Scan for the cell matching the given text and deliver its (X, Y) coordinate at center. 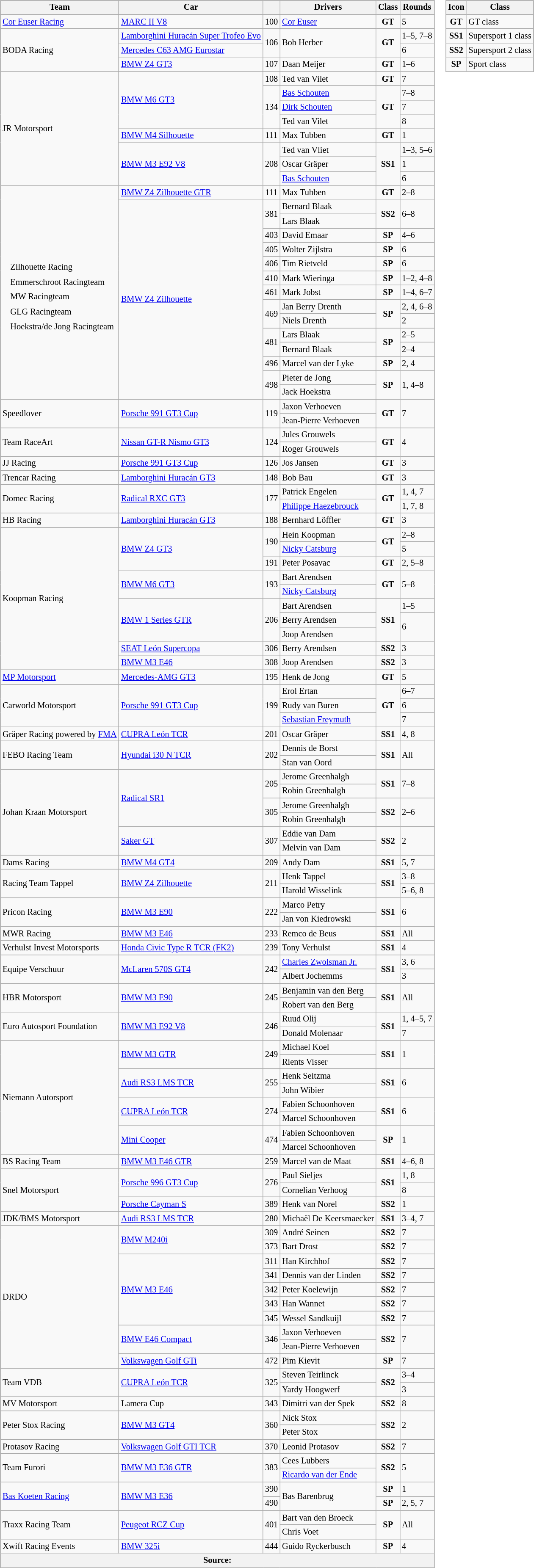
Cor Euser (328, 22)
Benjamin van den Berg (328, 991)
242 (271, 969)
Marco Petry (328, 905)
370 (271, 1447)
1, 4–8 (417, 385)
245 (271, 997)
199 (271, 705)
Peter Stox Racing (60, 1425)
Tim Rietveld (328, 264)
383 (271, 1468)
Volkswagen Golf GTi (191, 1361)
Charles Zwolsman Jr. (328, 962)
MWR Racing (60, 933)
Supersport 1 class (500, 36)
BMW 1 Series GTR (191, 620)
Porsche Cayman S (191, 1204)
1–3, 5–6 (417, 150)
Jan Berry Drenth (328, 306)
106 (271, 43)
2, 4, 6–8 (417, 306)
HBR Motorsport (60, 997)
Jan von Kiedrowski (328, 919)
Dennis de Borst (328, 748)
177 (271, 499)
108 (271, 79)
DRDO (60, 1297)
Niels Drenth (328, 321)
Daan Meijer (328, 64)
Icon (456, 8)
Bart Drost (328, 1247)
305 (271, 812)
206 (271, 620)
Philippe Haezebrouck (328, 506)
4, 8 (417, 734)
Verhulst Invest Motorsports (60, 948)
Erol Ertan (328, 691)
Nissan GT-R Nismo GT3 (191, 442)
Hoekstra/de Jong Racingteam (62, 326)
Mercedes C63 AMG Eurostar (191, 50)
Team VDB (60, 1383)
3, 6 (417, 962)
Cees Lubbers (328, 1461)
Team RaceArt (60, 442)
Racing Team Tappel (60, 884)
Saker GT (191, 841)
389 (271, 1204)
Team (60, 8)
308 (271, 663)
Melvin van Dam (328, 848)
MV Motorsport (60, 1404)
202 (271, 755)
410 (271, 278)
SEAT León Supercopa (191, 649)
444 (271, 1546)
Mark Jobst (328, 293)
2, 5, 7 (417, 1504)
2, 5–8 (417, 563)
2–6 (417, 812)
BMW M3 GT4 (191, 1425)
233 (271, 933)
Jules Grouwels (328, 435)
Honda Civic Type R TCR (FK2) (191, 948)
Car (191, 8)
126 (271, 464)
390 (271, 1489)
Albert Jochemms (328, 976)
Henk de Jong (328, 677)
1–6 (417, 64)
195 (271, 677)
1–5, 7–8 (417, 36)
Dams Racing (60, 862)
JR Motorsport (60, 129)
Bart van den Broeck (328, 1518)
Patrick Engelen (328, 492)
JJ Racing (60, 464)
148 (271, 478)
100 (271, 22)
Zilhouette Racing (62, 267)
1–5 (417, 606)
Rudy van Buren (328, 706)
342 (271, 1290)
3–4 (417, 1375)
6–8 (417, 214)
346 (271, 1339)
Dimitri van der Spek (328, 1404)
1–4, 6–7 (417, 293)
124 (271, 442)
211 (271, 884)
134 (271, 108)
Bob Bau (328, 478)
Chris Voet (328, 1532)
Equipe Verschuur (60, 969)
Mercedes-AMG GT3 (191, 677)
Roger Grouwels (328, 449)
Traxx Racing Team (60, 1525)
208 (271, 164)
Ted van Vliet (328, 150)
Marcel van der Lyke (328, 364)
Andy Dam (328, 862)
5–6, 8 (417, 891)
BMW M4 Silhouette (191, 136)
306 (271, 649)
BMW Z4 Zilhouette GTR (191, 193)
401 (271, 1525)
222 (271, 912)
3–4, 7 (417, 1218)
Sport class (500, 64)
Steven Teirlinck (328, 1375)
Eddie van Dam (328, 834)
Bas Barenbrug (328, 1496)
Mini Cooper (191, 1140)
239 (271, 948)
Ruud Olij (328, 1019)
BODA Racing (60, 50)
FEBO Racing Team (60, 755)
BMW E46 Compact (191, 1339)
Radical RXC GT3 (191, 499)
205 (271, 784)
Euro Autosport Foundation (60, 1026)
325 (271, 1383)
405 (271, 250)
Rounds (417, 8)
360 (271, 1425)
1–2, 4–8 (417, 278)
Han Wannet (328, 1304)
274 (271, 1112)
6–7 (417, 691)
Carworld Motorsport (60, 705)
MP Motorsport (60, 677)
Domec Racing (60, 499)
309 (271, 1233)
2–5 (417, 335)
BS Racing Team (60, 1162)
Henk van Norel (328, 1204)
255 (271, 1083)
Wolter Zijlstra (328, 250)
BMW M240i (191, 1239)
246 (271, 1026)
Wessel Sandkuijl (328, 1318)
McLaren 570S GT4 (191, 969)
Paul Sieljes (328, 1176)
Pricon Racing (60, 912)
403 (271, 235)
1, 7, 8 (417, 506)
Henk Tappel (328, 877)
Trencar Racing (60, 478)
Peter Posavac (328, 563)
Johan Kraan Motorsport (60, 812)
JDK/BMS Motorsport (60, 1218)
4–6, 8 (417, 1162)
201 (271, 734)
461 (271, 293)
188 (271, 520)
Donald Molenaar (328, 1033)
259 (271, 1162)
280 (271, 1218)
472 (271, 1361)
Snel Motorsport (60, 1190)
Speedlover (60, 413)
276 (271, 1183)
Jos Jansen (328, 464)
GT class (500, 22)
193 (271, 584)
Bas Koeten Racing (60, 1496)
496 (271, 364)
Koopman Racing (60, 599)
Emmerschroot Racingteam (62, 282)
Ricardo van der Ende (328, 1475)
Henk Seitzma (328, 1076)
Tony Verhulst (328, 948)
Pim Kievit (328, 1361)
209 (271, 862)
Marcel van de Maat (328, 1162)
119 (271, 413)
Porsche 996 GT3 Cup (191, 1183)
311 (271, 1261)
Zilhouette Racing Emmerschroot Racingteam MW Racingteam GLG Racingteam Hoekstra/de Jong Racingteam (60, 292)
5, 7 (417, 862)
Rients Visser (328, 1062)
481 (271, 342)
HB Racing (60, 520)
Dennis van der Linden (328, 1275)
Yardy Hoogwerf (328, 1389)
Stan van Oord (328, 762)
Bernhard Löffler (328, 520)
Sebastian Freymuth (328, 720)
Jack Hoekstra (328, 392)
Han Kirchhof (328, 1261)
Remco de Beus (328, 933)
3–8 (417, 877)
BMW M3 E46 GTR (191, 1162)
BMW M3 E36 GTR (191, 1468)
498 (271, 385)
Protasov Racing (60, 1447)
Guido Ryckerbusch (328, 1546)
Source: (217, 1560)
474 (271, 1140)
307 (271, 841)
BMW M3 E36 (191, 1496)
BMW M3 GTR (191, 1055)
490 (271, 1504)
Drivers (328, 8)
381 (271, 214)
249 (271, 1055)
469 (271, 313)
107 (271, 64)
1, 4–5, 7 (417, 1019)
André Seinen (328, 1233)
341 (271, 1275)
191 (271, 563)
373 (271, 1247)
Nick Stox (328, 1418)
Niemann Autorsport (60, 1097)
David Emaar (328, 235)
5–8 (417, 584)
Bob Herber (328, 43)
4–6 (417, 235)
Michaël De Keersmaecker (328, 1218)
MARC II V8 (191, 22)
Peter Stox (328, 1432)
Peter Koelewijn (328, 1290)
Lamborghini Huracán Super Trofeo Evo (191, 36)
Cor Euser Racing (60, 22)
John Wibier (328, 1090)
Dirk Schouten (328, 107)
Michael Koel (328, 1048)
Team Furori (60, 1468)
Leonid Protasov (328, 1447)
2–4 (417, 349)
Xwift Racing Events (60, 1546)
Supersport 2 class (500, 50)
Radical SR1 (191, 798)
Robert van den Berg (328, 1005)
Hein Koopman (328, 535)
1, 8 (417, 1176)
Hyundai i30 N TCR (191, 755)
Peugeot RCZ Cup (191, 1525)
Gräper Racing powered by FMA (60, 734)
GLG Racingteam (62, 312)
1, 4, 7 (417, 492)
Mark Wieringa (328, 278)
Volkswagen Golf GTI TCR (191, 1447)
Cornelian Verhoog (328, 1190)
BMW 325i (191, 1546)
Harold Wisselink (328, 891)
Lamera Cup (191, 1404)
345 (271, 1318)
BMW M4 GT4 (191, 862)
406 (271, 264)
MW Racingteam (62, 297)
2, 4 (417, 364)
Pieter de Jong (328, 378)
190 (271, 542)
